Identify which cell holds the provided text, then report its (x, y) central coordinate. 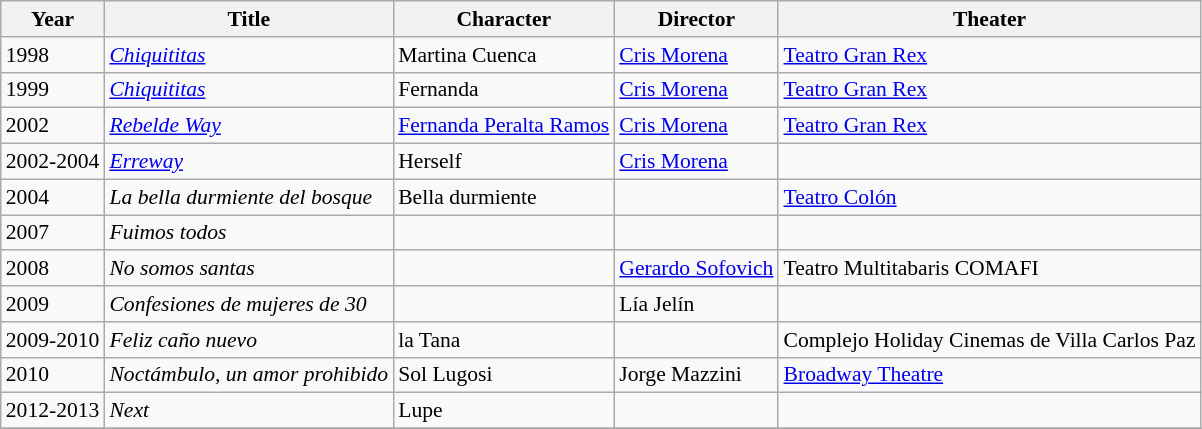
Feliz caño nuevo (248, 340)
2012-2013 (53, 411)
1998 (53, 55)
2008 (53, 269)
Confesiones de mujeres de 30 (248, 304)
Broadway Theatre (989, 375)
Fernanda (504, 90)
2009-2010 (53, 340)
Rebelde Way (248, 126)
No somos santas (248, 269)
Sol Lugosi (504, 375)
2010 (53, 375)
Theater (989, 19)
Fernanda Peralta Ramos (504, 126)
Teatro Multitabaris COMAFI (989, 269)
La bella durmiente del bosque (248, 197)
la Tana (504, 340)
Martina Cuenca (504, 55)
Jorge Mazzini (696, 375)
Lupe (504, 411)
Character (504, 19)
1999 (53, 90)
2009 (53, 304)
2002 (53, 126)
2002-2004 (53, 162)
Next (248, 411)
Teatro Colón (989, 197)
Noctámbulo, un amor prohibido (248, 375)
2004 (53, 197)
Lía Jelín (696, 304)
Bella durmiente (504, 197)
Gerardo Sofovich (696, 269)
Complejo Holiday Cinemas de Villa Carlos Paz (989, 340)
Year (53, 19)
2007 (53, 233)
Erreway (248, 162)
Herself (504, 162)
Fuimos todos (248, 233)
Title (248, 19)
Director (696, 19)
